Pinpoint the cell where the given text exists, returning its (X, Y) midpoint coordinate. 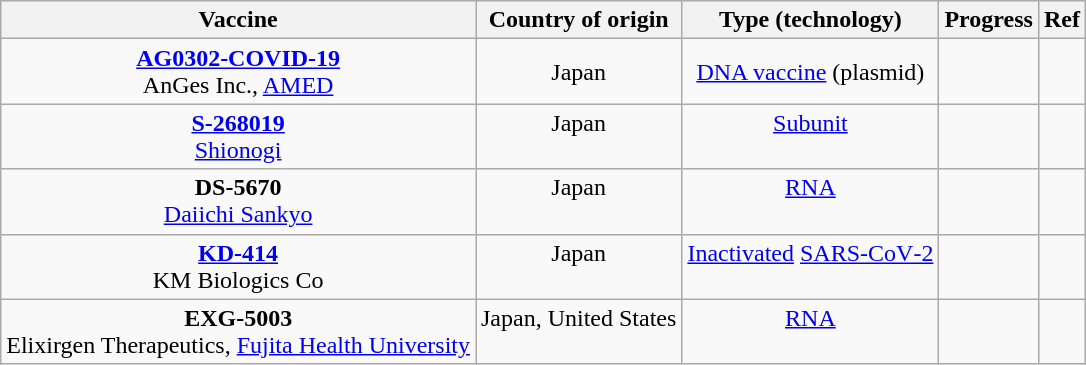
Ref (1062, 20)
Japan, United States (579, 332)
Progress (988, 20)
KD-414KM Biologics Co (238, 266)
DNA vaccine (plasmid) (810, 72)
DS-5670Daiichi Sankyo (238, 202)
Country of origin (579, 20)
AG0302-COVID‑19AnGes Inc., AMED (238, 72)
EXG-5003Elixirgen Therapeutics, Fujita Health University (238, 332)
Vaccine (238, 20)
Inactivated SARS‑CoV‑2 (810, 266)
Subunit (810, 136)
S-268019Shionogi (238, 136)
Type (technology) (810, 20)
